Determine the (x, y) coordinate at the center of the cell enclosing the given text.  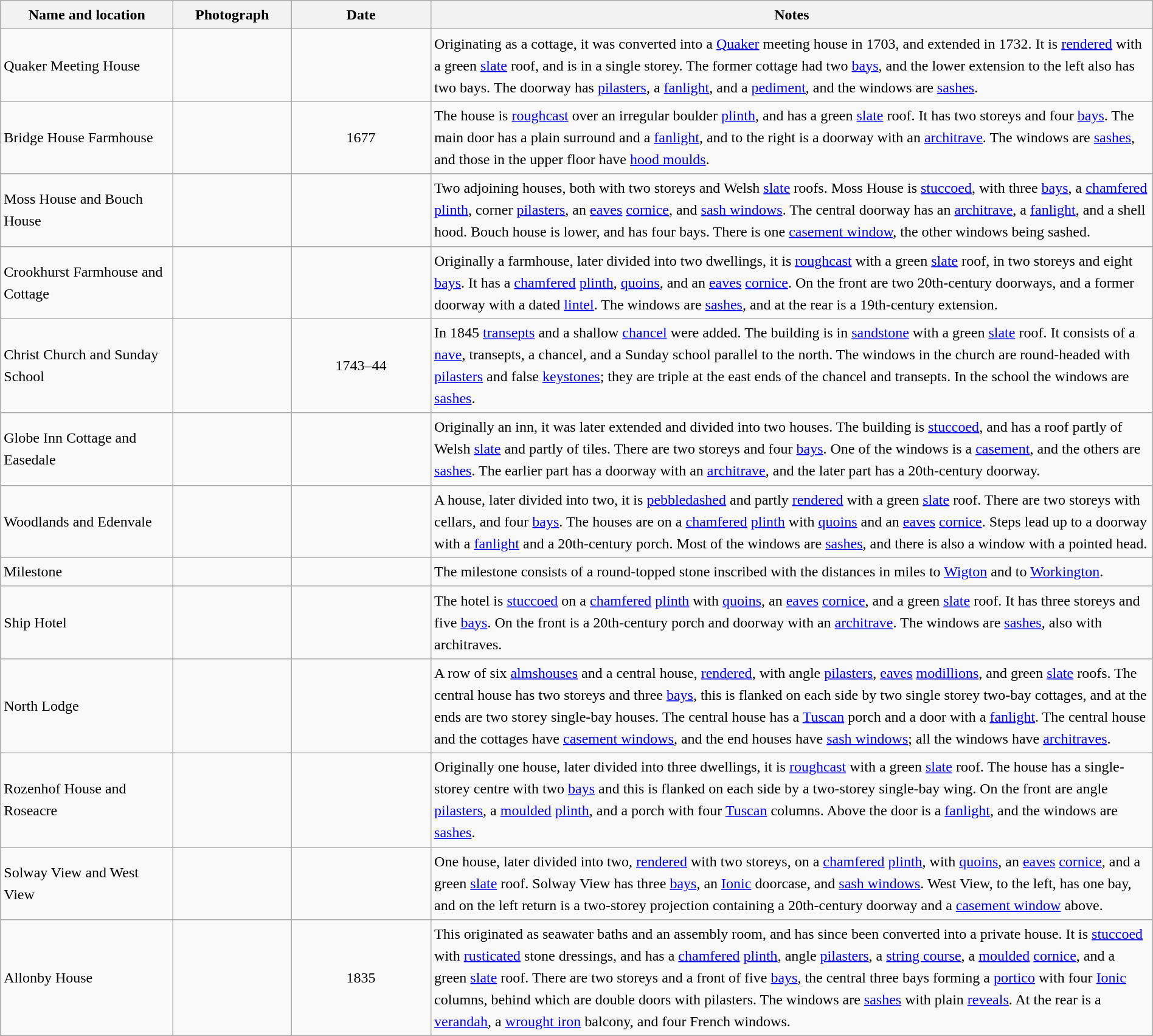
Photograph (232, 15)
1835 (361, 978)
Quaker Meeting House (87, 66)
Rozenhof House and Roseacre (87, 800)
Moss House and Bouch House (87, 210)
Notes (792, 15)
Woodlands and Edenvale (87, 522)
Globe Inn Cottage and Easedale (87, 449)
The milestone consists of a round-topped stone inscribed with the distances in miles to Wigton and to Workington. (792, 572)
Milestone (87, 572)
Crookhurst Farmhouse and Cottage (87, 282)
Christ Church and Sunday School (87, 366)
Bridge House Farmhouse (87, 137)
1677 (361, 137)
North Lodge (87, 705)
Date (361, 15)
Ship Hotel (87, 623)
Name and location (87, 15)
1743–44 (361, 366)
Solway View and West View (87, 884)
Allonby House (87, 978)
